Provide the [X, Y] coordinate of the cell's center where the given text is located.  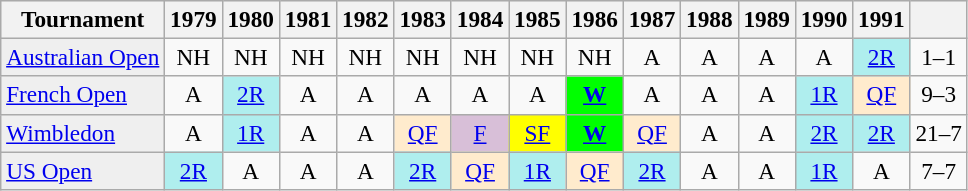
1982 [366, 19]
US Open [83, 170]
7–7 [938, 170]
21–7 [938, 133]
1985 [538, 19]
1988 [710, 19]
Tournament [83, 19]
1983 [422, 19]
1987 [652, 19]
9–3 [938, 95]
1980 [250, 19]
French Open [83, 95]
Wimbledon [83, 133]
1981 [308, 19]
1986 [594, 19]
1984 [480, 19]
1991 [882, 19]
1989 [766, 19]
SF [538, 133]
F [480, 133]
Australian Open [83, 57]
1979 [194, 19]
1–1 [938, 57]
1990 [824, 19]
